Capture the cell that displays the provided text and extract its (x, y) central coordinate. 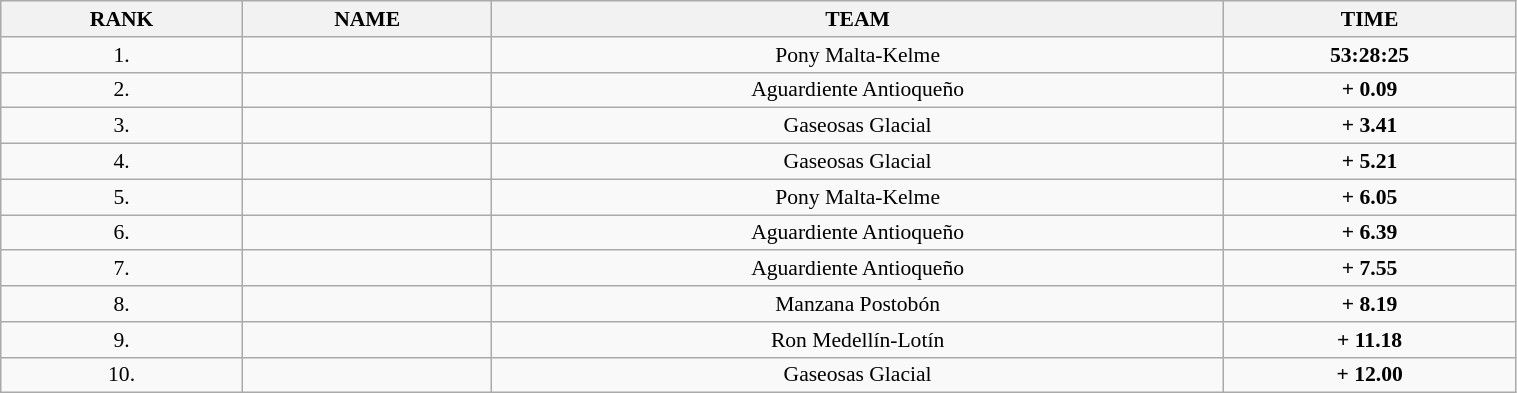
RANK (122, 19)
8. (122, 304)
6. (122, 233)
+ 11.18 (1370, 340)
7. (122, 269)
+ 5.21 (1370, 162)
1. (122, 55)
Manzana Postobón (858, 304)
9. (122, 340)
TEAM (858, 19)
4. (122, 162)
TIME (1370, 19)
5. (122, 197)
+ 12.00 (1370, 375)
2. (122, 90)
3. (122, 126)
+ 3.41 (1370, 126)
+ 6.39 (1370, 233)
53:28:25 (1370, 55)
10. (122, 375)
+ 0.09 (1370, 90)
+ 7.55 (1370, 269)
+ 8.19 (1370, 304)
Ron Medellín-Lotín (858, 340)
NAME (367, 19)
+ 6.05 (1370, 197)
